Scan for the cell matching the given text and deliver its [x, y] coordinate at center. 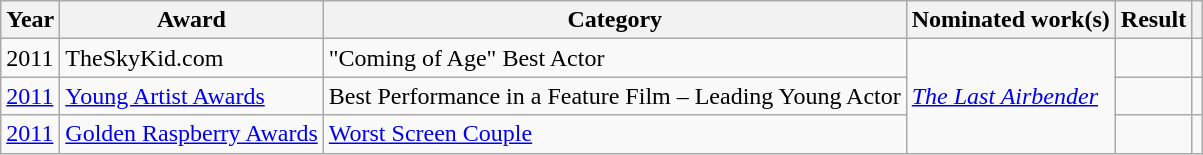
Result [1153, 20]
Young Artist Awards [192, 96]
Award [192, 20]
Nominated work(s) [1010, 20]
Year [30, 20]
TheSkyKid.com [192, 58]
"Coming of Age" Best Actor [614, 58]
Golden Raspberry Awards [192, 134]
The Last Airbender [1010, 96]
Category [614, 20]
Best Performance in a Feature Film – Leading Young Actor [614, 96]
Worst Screen Couple [614, 134]
